Identify which cell holds the provided text, then report its (X, Y) central coordinate. 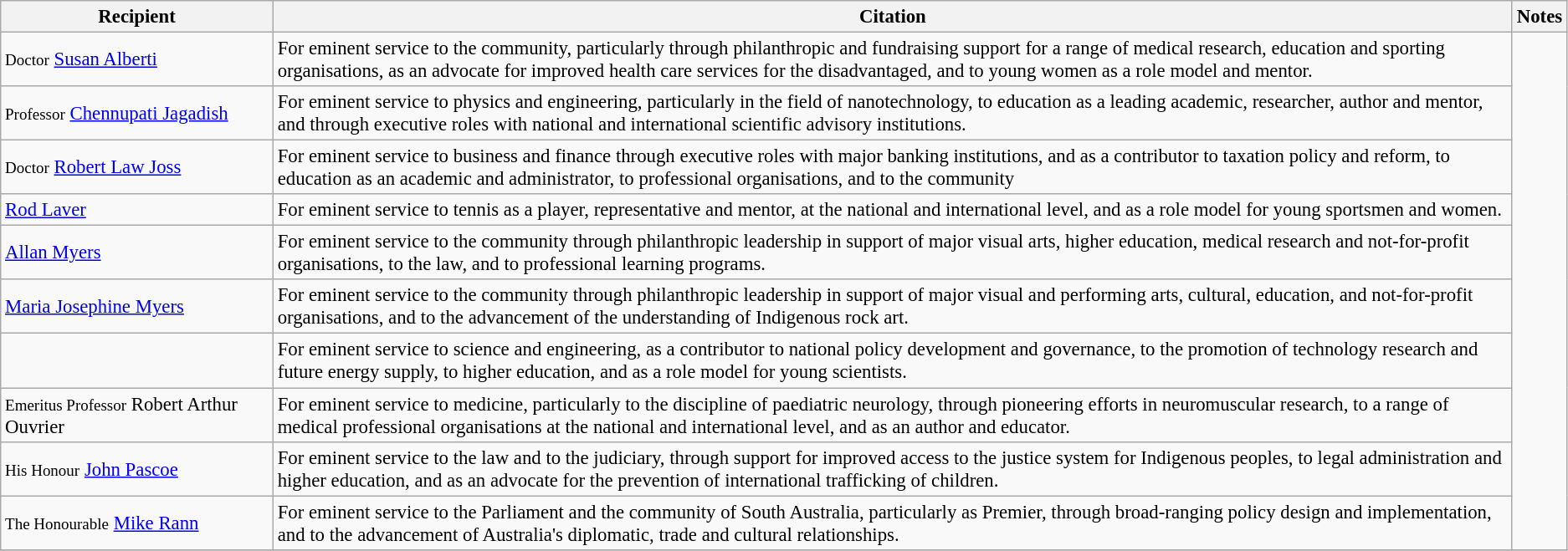
Maria Josephine Myers (137, 306)
Notes (1540, 17)
Rod Laver (137, 210)
The Honourable Mike Rann (137, 523)
Doctor Robert Law Joss (137, 167)
Citation (892, 17)
Doctor Susan Alberti (137, 60)
His Honour John Pascoe (137, 468)
Recipient (137, 17)
Professor Chennupati Jagadish (137, 114)
Allan Myers (137, 253)
Emeritus Professor Robert Arthur Ouvrier (137, 415)
